Pinpoint the cell where the given text exists, returning its [X, Y] midpoint coordinate. 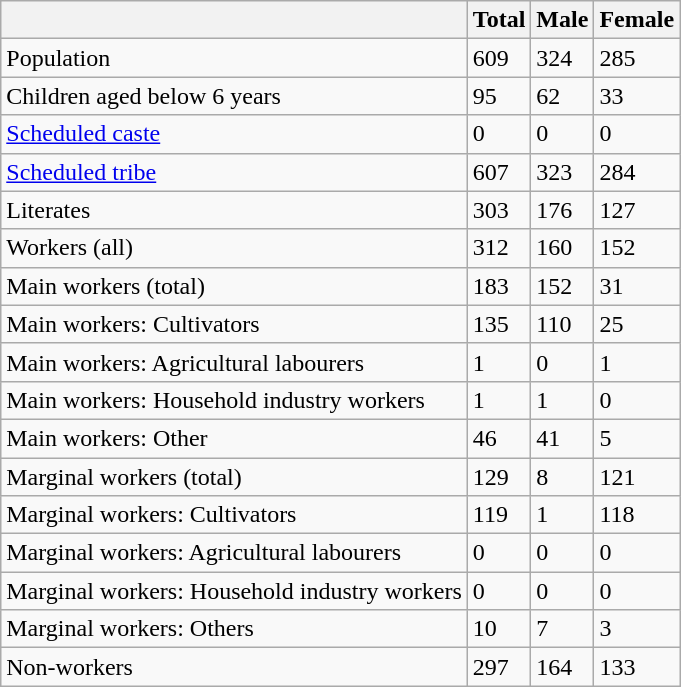
10 [499, 629]
Marginal workers: Others [234, 629]
33 [637, 96]
133 [637, 667]
Main workers: Cultivators [234, 324]
285 [637, 58]
8 [562, 477]
Main workers: Agricultural labourers [234, 362]
7 [562, 629]
110 [562, 324]
297 [499, 667]
312 [499, 248]
119 [499, 515]
323 [562, 172]
Children aged below 6 years [234, 96]
25 [637, 324]
Non-workers [234, 667]
95 [499, 96]
Main workers: Household industry workers [234, 400]
Workers (all) [234, 248]
Marginal workers: Agricultural labourers [234, 553]
609 [499, 58]
Marginal workers (total) [234, 477]
129 [499, 477]
183 [499, 286]
Total [499, 20]
31 [637, 286]
Literates [234, 210]
607 [499, 172]
Male [562, 20]
Marginal workers: Household industry workers [234, 591]
121 [637, 477]
160 [562, 248]
Main workers (total) [234, 286]
164 [562, 667]
303 [499, 210]
Female [637, 20]
Marginal workers: Cultivators [234, 515]
62 [562, 96]
Population [234, 58]
Scheduled tribe [234, 172]
284 [637, 172]
135 [499, 324]
41 [562, 438]
46 [499, 438]
118 [637, 515]
Scheduled caste [234, 134]
Main workers: Other [234, 438]
127 [637, 210]
324 [562, 58]
176 [562, 210]
5 [637, 438]
3 [637, 629]
